Determine the (x, y) coordinate at the center of the cell enclosing the given text.  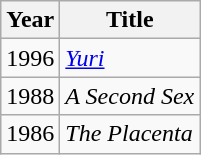
A Second Sex (130, 96)
1988 (30, 96)
1996 (30, 58)
Yuri (130, 58)
Title (130, 20)
The Placenta (130, 134)
1986 (30, 134)
Year (30, 20)
